Detect which cell encompasses the target text, then output its [X, Y] center coordinate. 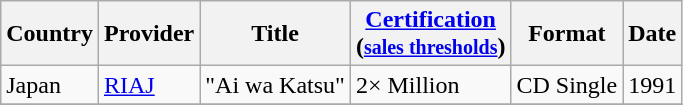
Certification(sales thresholds) [430, 34]
Provider [148, 34]
"Ai wa Katsu" [276, 85]
Country [50, 34]
1991 [652, 85]
CD Single [567, 85]
2× Million [430, 85]
Date [652, 34]
Title [276, 34]
Japan [50, 85]
RIAJ [148, 85]
Format [567, 34]
